Pinpoint the cell where the given text exists, returning its [x, y] midpoint coordinate. 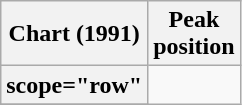
Peakposition [194, 34]
scope="row" [74, 85]
Chart (1991) [74, 34]
